Output the (X, Y) coordinate of the center of the cell containing the given text.  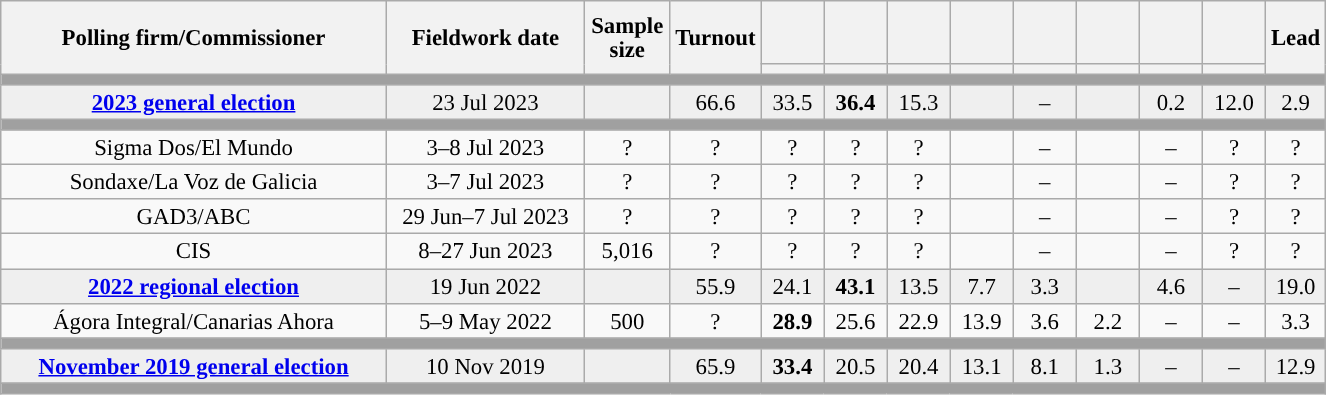
3.6 (1044, 320)
13.5 (918, 286)
22.9 (918, 320)
2022 regional election (194, 286)
Fieldwork date (485, 38)
Sigma Dos/El Mundo (194, 148)
CIS (194, 252)
12.9 (1296, 366)
November 2019 general election (194, 366)
23 Jul 2023 (485, 102)
0.2 (1170, 102)
8–27 Jun 2023 (485, 252)
20.4 (918, 366)
5,016 (627, 252)
25.6 (856, 320)
500 (627, 320)
13.1 (982, 366)
Sondaxe/La Voz de Galicia (194, 182)
13.9 (982, 320)
8.1 (1044, 366)
1.3 (1108, 366)
28.9 (792, 320)
12.0 (1234, 102)
Turnout (716, 38)
10 Nov 2019 (485, 366)
Lead (1296, 38)
65.9 (716, 366)
15.3 (918, 102)
19 Jun 2022 (485, 286)
3–7 Jul 2023 (485, 182)
4.6 (1170, 286)
GAD3/ABC (194, 218)
2.9 (1296, 102)
Ágora Integral/Canarias Ahora (194, 320)
55.9 (716, 286)
Sample size (627, 38)
33.5 (792, 102)
20.5 (856, 366)
5–9 May 2022 (485, 320)
43.1 (856, 286)
36.4 (856, 102)
3–8 Jul 2023 (485, 148)
2.2 (1108, 320)
29 Jun–7 Jul 2023 (485, 218)
2023 general election (194, 102)
24.1 (792, 286)
19.0 (1296, 286)
Polling firm/Commissioner (194, 38)
66.6 (716, 102)
33.4 (792, 366)
7.7 (982, 286)
